Find where the given text appears and provide that cell's center as [X, Y] coordinate. 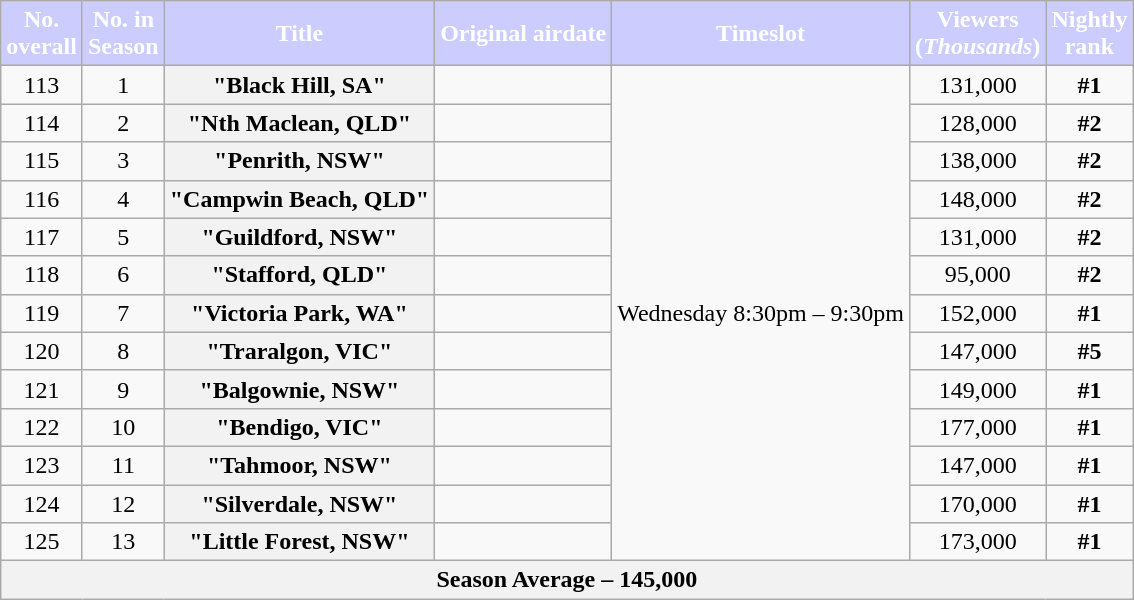
"Nth Maclean, QLD" [299, 123]
118 [42, 275]
114 [42, 123]
148,000 [977, 199]
170,000 [977, 503]
"Penrith, NSW" [299, 161]
9 [123, 389]
Title [299, 34]
13 [123, 542]
3 [123, 161]
"Silverdale, NSW" [299, 503]
122 [42, 427]
Original airdate [524, 34]
"Black Hill, SA" [299, 85]
113 [42, 85]
Wednesday 8:30pm – 9:30pm [761, 314]
"Traralgon, VIC" [299, 351]
"Guildford, NSW" [299, 237]
149,000 [977, 389]
"Victoria Park, WA" [299, 313]
120 [42, 351]
10 [123, 427]
123 [42, 465]
2 [123, 123]
No. in Season [123, 34]
Season Average – 145,000 [567, 580]
Viewers(Thousands) [977, 34]
125 [42, 542]
138,000 [977, 161]
"Stafford, QLD" [299, 275]
"Bendigo, VIC" [299, 427]
119 [42, 313]
"Campwin Beach, QLD" [299, 199]
"Little Forest, NSW" [299, 542]
116 [42, 199]
1 [123, 85]
6 [123, 275]
173,000 [977, 542]
12 [123, 503]
7 [123, 313]
Nightlyrank [1090, 34]
"Tahmoor, NSW" [299, 465]
5 [123, 237]
95,000 [977, 275]
#5 [1090, 351]
4 [123, 199]
No. overall [42, 34]
"Balgownie, NSW" [299, 389]
8 [123, 351]
177,000 [977, 427]
124 [42, 503]
11 [123, 465]
Timeslot [761, 34]
152,000 [977, 313]
128,000 [977, 123]
115 [42, 161]
121 [42, 389]
117 [42, 237]
